Scan for the cell matching the given text and deliver its (x, y) coordinate at center. 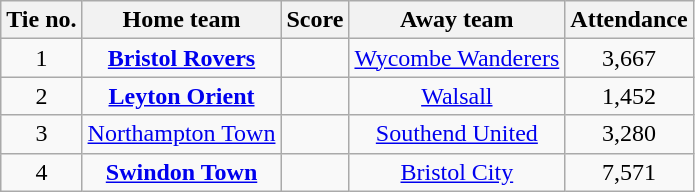
Leyton Orient (182, 96)
Away team (457, 20)
Northampton Town (182, 134)
Wycombe Wanderers (457, 58)
Tie no. (42, 20)
1,452 (629, 96)
Walsall (457, 96)
Bristol City (457, 172)
4 (42, 172)
3,280 (629, 134)
Swindon Town (182, 172)
3,667 (629, 58)
Attendance (629, 20)
2 (42, 96)
7,571 (629, 172)
3 (42, 134)
1 (42, 58)
Bristol Rovers (182, 58)
Home team (182, 20)
Southend United (457, 134)
Score (315, 20)
